Determine the [x, y] coordinate at the center of the cell enclosing the given text.  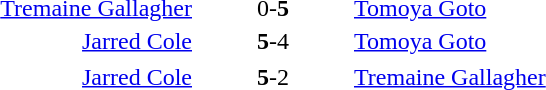
5-4 [272, 41]
